Pinpoint the cell where the given text exists, returning its [X, Y] midpoint coordinate. 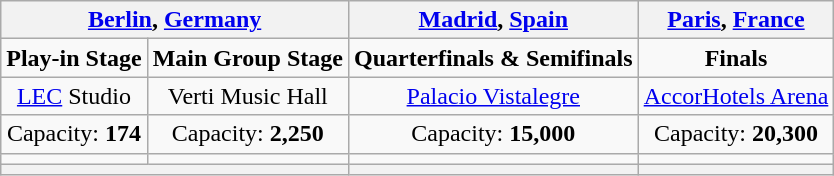
Capacity: 20,300 [736, 134]
Palacio Vistalegre [493, 96]
LEC Studio [74, 96]
AccorHotels Arena [736, 96]
Main Group Stage [248, 58]
Berlin, Germany [175, 20]
Finals [736, 58]
Verti Music Hall [248, 96]
Paris, France [736, 20]
Quarterfinals & Semifinals [493, 58]
Capacity: 2,250 [248, 134]
Capacity: 174 [74, 134]
Madrid, Spain [493, 20]
Capacity: 15,000 [493, 134]
Play-in Stage [74, 58]
